Provide the [X, Y] coordinate of the cell's center where the given text is located.  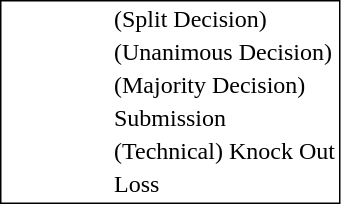
(Split Decision) [224, 19]
(Technical) Knock Out [224, 151]
(Majority Decision) [224, 85]
(Unanimous Decision) [224, 53]
Loss [224, 185]
Submission [224, 119]
